Extract the (X, Y) coordinate from the center of the cell holding the provided text.  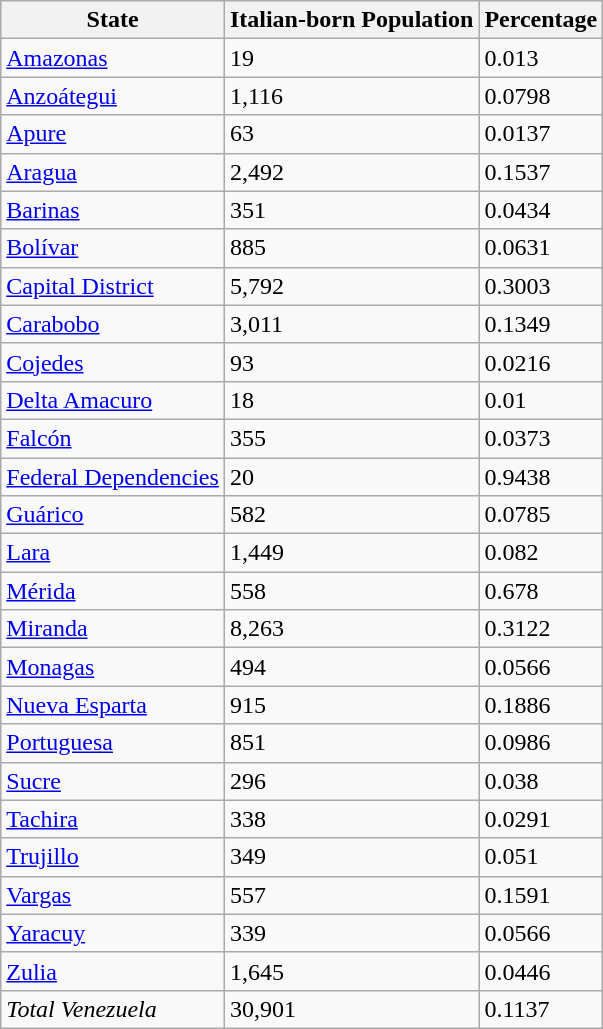
0.0785 (541, 515)
Delta Amacuro (113, 400)
93 (351, 362)
Zulia (113, 971)
0.1537 (541, 172)
Capital District (113, 286)
Amazonas (113, 58)
0.0291 (541, 819)
349 (351, 857)
63 (351, 134)
0.3003 (541, 286)
Vargas (113, 895)
Anzoátegui (113, 96)
Mérida (113, 591)
0.3122 (541, 629)
Falcón (113, 438)
Miranda (113, 629)
Yaracuy (113, 933)
296 (351, 781)
0.0216 (541, 362)
Total Venezuela (113, 1009)
Federal Dependencies (113, 477)
494 (351, 667)
0.678 (541, 591)
558 (351, 591)
20 (351, 477)
0.0446 (541, 971)
Percentage (541, 20)
0.1591 (541, 895)
557 (351, 895)
0.0434 (541, 210)
1,645 (351, 971)
Bolívar (113, 248)
351 (351, 210)
885 (351, 248)
0.013 (541, 58)
0.0137 (541, 134)
338 (351, 819)
0.9438 (541, 477)
Barinas (113, 210)
18 (351, 400)
0.0986 (541, 743)
30,901 (351, 1009)
Apure (113, 134)
915 (351, 705)
Cojedes (113, 362)
2,492 (351, 172)
Lara (113, 553)
Portuguesa (113, 743)
851 (351, 743)
0.0373 (541, 438)
355 (351, 438)
1,449 (351, 553)
0.1349 (541, 324)
Nueva Esparta (113, 705)
582 (351, 515)
0.0798 (541, 96)
0.01 (541, 400)
Guárico (113, 515)
Monagas (113, 667)
0.0631 (541, 248)
0.082 (541, 553)
5,792 (351, 286)
Carabobo (113, 324)
19 (351, 58)
State (113, 20)
0.1886 (541, 705)
Sucre (113, 781)
1,116 (351, 96)
Aragua (113, 172)
8,263 (351, 629)
Italian-born Population (351, 20)
3,011 (351, 324)
Trujillo (113, 857)
Tachira (113, 819)
0.038 (541, 781)
0.051 (541, 857)
0.1137 (541, 1009)
339 (351, 933)
